From the cell containing the given text, extract its center point as [X, Y] coordinate. 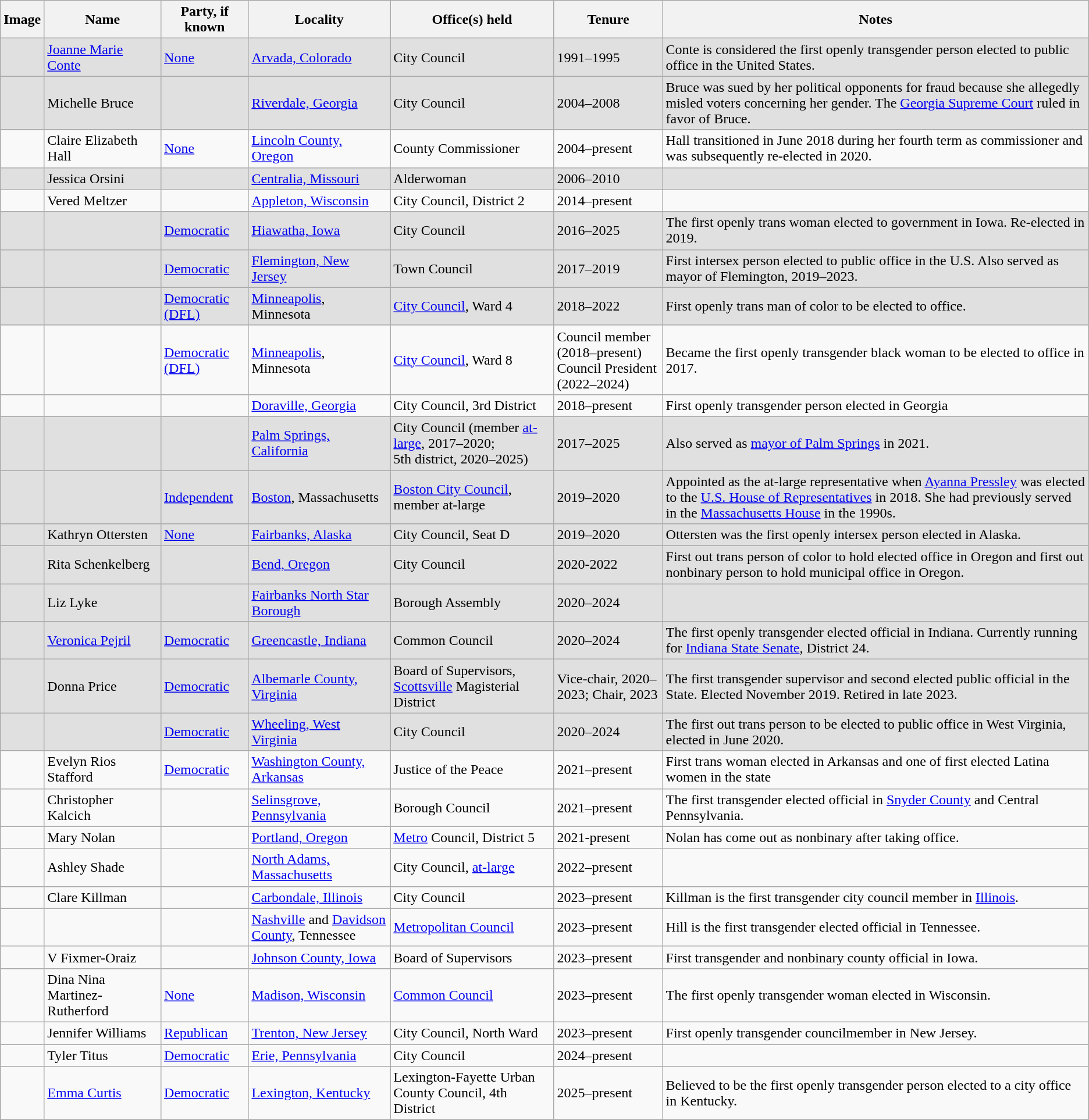
Appleton, Wisconsin [319, 201]
Madison, Wisconsin [319, 995]
Vice-chair, 2020–2023; Chair, 2023 [608, 686]
The first openly trans woman elected to government in Iowa. Re-elected in 2019. [876, 230]
Tyler Titus [102, 1055]
Board of Supervisors [472, 957]
Doraville, Georgia [319, 405]
Christopher Kalcich [102, 807]
Became the first openly transgender black woman to be elected to office in 2017. [876, 359]
Evelyn Rios Stafford [102, 770]
Ottersten was the first openly intersex person elected in Alaska. [876, 535]
First openly transgender person elected in Georgia [876, 405]
Rita Schenkelberg [102, 565]
2020-2022 [608, 565]
Arvada, Colorado [319, 57]
V Fixmer-Oraiz [102, 957]
Boston, Massachusetts [319, 497]
Conte is considered the first openly transgender person elected to public office in the United States. [876, 57]
Nolan has come out as nonbinary after taking office. [876, 837]
Lexington-Fayette Urban County Council, 4th District [472, 1093]
The first transgender supervisor and second elected public official in the State. Elected November 2019. Retired in late 2023. [876, 686]
Tenure [608, 20]
Office(s) held [472, 20]
Jessica Orsini [102, 179]
Justice of the Peace [472, 770]
Greencastle, Indiana [319, 641]
Joanne Marie Conte [102, 57]
City Council, Seat D [472, 535]
Independent [205, 497]
Nashville and Davidson County, Tennessee [319, 927]
Hill is the first transgender elected official in Tennessee. [876, 927]
2022–present [608, 868]
Metropolitan Council [472, 927]
Vered Meltzer [102, 201]
Jennifer Williams [102, 1033]
Mary Nolan [102, 837]
Locality [319, 20]
Fairbanks, Alaska [319, 535]
The first openly transgender woman elected in Wisconsin. [876, 995]
City Council, 3rd District [472, 405]
2018–2022 [608, 306]
Kathryn Ottersten [102, 535]
The first out trans person to be elected to public office in West Virginia, elected in June 2020. [876, 732]
First transgender and nonbinary county official in Iowa. [876, 957]
Alderwoman [472, 179]
Veronica Pejril [102, 641]
North Adams, Massachusetts [319, 868]
2021-present [608, 837]
Trenton, New Jersey [319, 1033]
Borough Council [472, 807]
Johnson County, Iowa [319, 957]
Albemarle County, Virginia [319, 686]
Lincoln County, Oregon [319, 149]
2014–present [608, 201]
Selinsgrove, Pennsylvania [319, 807]
City Council, North Ward [472, 1033]
Boston City Council, member at-large [472, 497]
2006–2010 [608, 179]
Name [102, 20]
Killman is the first transgender city council member in Illinois. [876, 897]
Board of Supervisors, Scottsville Magisterial District [472, 686]
City Council, District 2 [472, 201]
County Commissioner [472, 149]
Donna Price [102, 686]
2017–2019 [608, 269]
The first openly transgender elected official in Indiana. Currently running for Indiana State Senate, District 24. [876, 641]
Metro Council, District 5 [472, 837]
2017–2025 [608, 443]
First openly trans man of color to be elected to office. [876, 306]
Lexington, Kentucky [319, 1093]
Erie, Pennsylvania [319, 1055]
2004–2008 [608, 103]
City Council, at-large [472, 868]
2025–present [608, 1093]
Also served as mayor of Palm Springs in 2021. [876, 443]
Liz Lyke [102, 602]
Emma Curtis [102, 1093]
First out trans person of color to hold elected office in Oregon and first out nonbinary person to hold municipal office in Oregon. [876, 565]
Bend, Oregon [319, 565]
Image [22, 20]
Michelle Bruce [102, 103]
Notes [876, 20]
Believed to be the first openly transgender person elected to a city office in Kentucky. [876, 1093]
First openly transgender councilmember in New Jersey. [876, 1033]
The first transgender elected official in Snyder County and Central Pennsylvania. [876, 807]
Palm Springs, California [319, 443]
Portland, Oregon [319, 837]
Carbondale, Illinois [319, 897]
Riverdale, Georgia [319, 103]
2016–2025 [608, 230]
1991–1995 [608, 57]
Claire Elizabeth Hall [102, 149]
Ashley Shade [102, 868]
City Council (member at-large, 2017–2020;5th district, 2020–2025) [472, 443]
Fairbanks North Star Borough [319, 602]
Borough Assembly [472, 602]
Hall transitioned in June 2018 during her fourth term as commissioner and was subsequently re-elected in 2020. [876, 149]
Council member (2018–present)Council President (2022–2024) [608, 359]
2018–present [608, 405]
Party, if known [205, 20]
Republican [205, 1033]
Wheeling, West Virginia [319, 732]
2004–present [608, 149]
Centralia, Missouri [319, 179]
City Council, Ward 8 [472, 359]
Clare Killman [102, 897]
Washington County, Arkansas [319, 770]
Town Council [472, 269]
First trans woman elected in Arkansas and one of first elected Latina women in the state [876, 770]
First intersex person elected to public office in the U.S. Also served as mayor of Flemington, 2019–2023. [876, 269]
Flemington, New Jersey [319, 269]
Hiawatha, Iowa [319, 230]
2024–present [608, 1055]
Dina Nina Martinez-Rutherford [102, 995]
City Council, Ward 4 [472, 306]
